For the text-containing cell, return its midpoint in [X, Y] coordinate format. 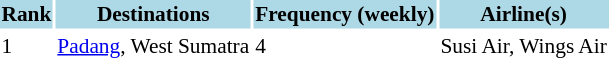
Airline(s) [524, 14]
Rank [26, 14]
Destinations [154, 14]
Frequency (weekly) [345, 14]
